For the text-containing cell, return its midpoint in [x, y] coordinate format. 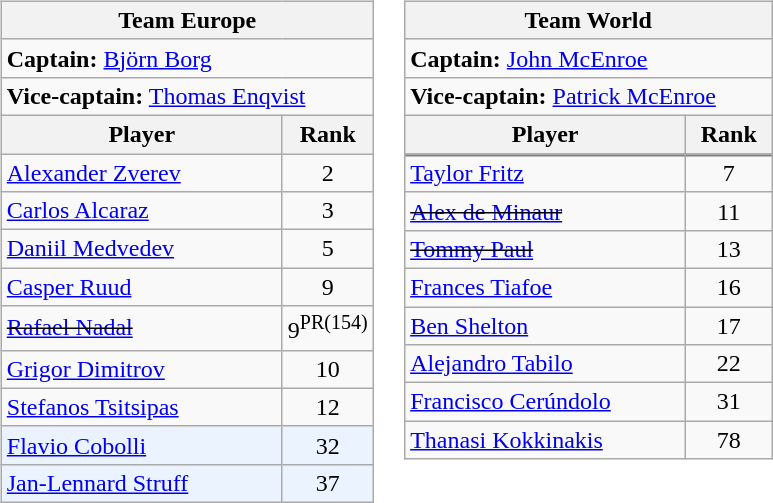
Team Europe [187, 20]
Vice-captain: Patrick McEnroe [588, 96]
Casper Ruud [142, 287]
9PR(154) [328, 328]
78 [729, 440]
Thanasi Kokkinakis [546, 440]
Jan-Lennard Struff [142, 483]
32 [328, 445]
Alex de Minaur [546, 211]
13 [729, 249]
Vice-captain: Thomas Enqvist [187, 96]
12 [328, 407]
Daniil Medvedev [142, 249]
Captain: John McEnroe [588, 58]
11 [729, 211]
Team World [588, 20]
Stefanos Tsitsipas [142, 407]
Carlos Alcaraz [142, 211]
Frances Tiafoe [546, 287]
Rafael Nadal [142, 328]
31 [729, 402]
10 [328, 369]
Taylor Fritz [546, 173]
16 [729, 287]
Grigor Dimitrov [142, 369]
Captain: Björn Borg [187, 58]
Ben Shelton [546, 325]
9 [328, 287]
17 [729, 325]
7 [729, 173]
22 [729, 364]
37 [328, 483]
Tommy Paul [546, 249]
5 [328, 249]
Francisco Cerúndolo [546, 402]
Alejandro Tabilo [546, 364]
Alexander Zverev [142, 173]
3 [328, 211]
Flavio Cobolli [142, 445]
2 [328, 173]
